Search for the cell housing the specified text and yield its (x, y) center coordinate. 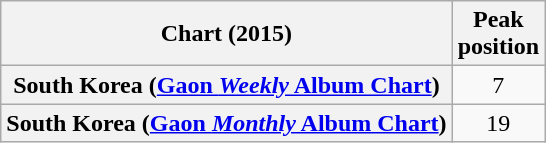
Peakposition (498, 34)
South Korea (Gaon Monthly Album Chart) (226, 123)
Chart (2015) (226, 34)
7 (498, 85)
South Korea (Gaon Weekly Album Chart) (226, 85)
19 (498, 123)
